Locate the cell with the specified text and output its [X, Y] center coordinate. 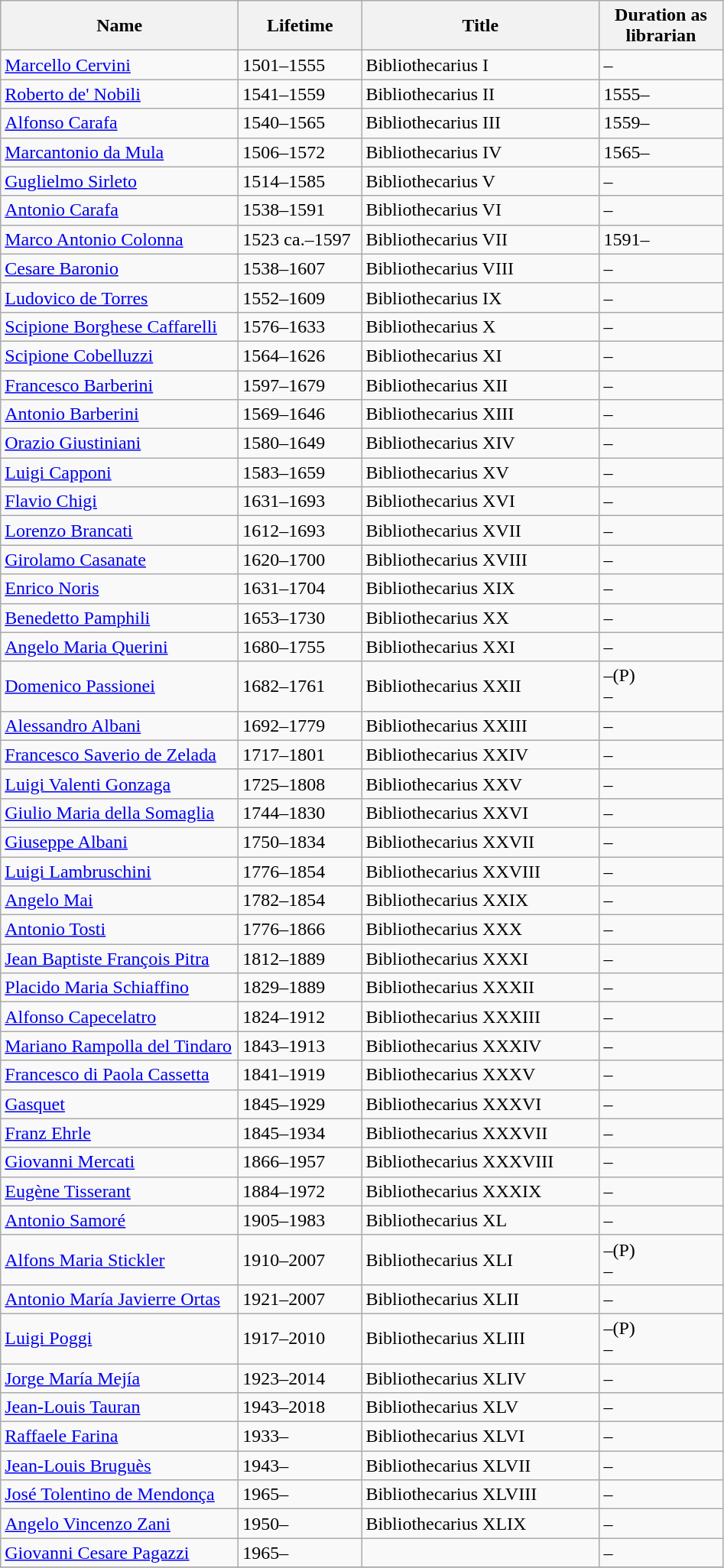
Bibliothecarius XLVII [480, 1466]
Roberto de' Nobili [119, 94]
Bibliothecarius XXXVII [480, 1133]
Flavio Chigi [119, 502]
1744–1830 [300, 813]
Bibliothecarius XXXII [480, 988]
1580–1649 [300, 443]
Bibliothecarius XXVI [480, 813]
1506–1572 [300, 152]
Bibliothecarius XLVIII [480, 1495]
1501–1555 [300, 65]
1620–1700 [300, 560]
1910–2007 [300, 1260]
Orazio Giustiniani [119, 443]
1538–1591 [300, 210]
Benedetto Pamphili [119, 618]
1583–1659 [300, 472]
1514–1585 [300, 181]
Lorenzo Brancati [119, 531]
1829–1889 [300, 988]
Jorge María Mejía [119, 1378]
Guglielmo Sirleto [119, 181]
Bibliothecarius VI [480, 210]
Bibliothecarius XXXIV [480, 1046]
Name [119, 26]
Bibliothecarius XLIII [480, 1338]
Antonio Samoré [119, 1220]
Bibliothecarius XL [480, 1220]
1841–1919 [300, 1075]
1552–1609 [300, 297]
1565– [661, 152]
Marcello Cervini [119, 65]
Bibliothecarius XX [480, 618]
Antonio Barberini [119, 414]
Bibliothecarius V [480, 181]
Bibliothecarius XLI [480, 1260]
1917–2010 [300, 1338]
1845–1929 [300, 1104]
1555– [661, 94]
Bibliothecarius XVIII [480, 560]
1843–1913 [300, 1046]
Bibliothecarius XXXIII [480, 1017]
Girolamo Casanate [119, 560]
Luigi Poggi [119, 1338]
Bibliothecarius IV [480, 152]
Giovanni Cesare Pagazzi [119, 1553]
Domenico Passionei [119, 687]
Giovanni Mercati [119, 1162]
Bibliothecarius XXXVI [480, 1104]
Bibliothecarius XIV [480, 443]
Antonio Carafa [119, 210]
1653–1730 [300, 618]
Franz Ehrle [119, 1133]
1717–1801 [300, 755]
Bibliothecarius VII [480, 239]
Bibliothecarius XLVI [480, 1437]
Jean-Louis Tauran [119, 1407]
Francesco Barberini [119, 385]
Gasquet [119, 1104]
Bibliothecarius XI [480, 355]
1884–1972 [300, 1191]
Bibliothecarius XXXV [480, 1075]
1845–1934 [300, 1133]
Title [480, 26]
Bibliothecarius XXVII [480, 842]
Angelo Maria Querini [119, 647]
1782–1854 [300, 901]
Bibliothecarius XV [480, 472]
Bibliothecarius XXIV [480, 755]
Luigi Lambruschini [119, 871]
Bibliothecarius I [480, 65]
1569–1646 [300, 414]
Ludovico de Torres [119, 297]
1631–1704 [300, 589]
Francesco di Paola Cassetta [119, 1075]
Bibliothecarius XXI [480, 647]
Bibliothecarius XLIV [480, 1378]
1812–1889 [300, 959]
Bibliothecarius XII [480, 385]
1591– [661, 239]
Lifetime [300, 26]
1866–1957 [300, 1162]
1682–1761 [300, 687]
Bibliothecarius XLII [480, 1299]
Bibliothecarius XXVIII [480, 871]
Bibliothecarius III [480, 123]
Bibliothecarius XXIX [480, 901]
1824–1912 [300, 1017]
1612–1693 [300, 531]
Bibliothecarius XVI [480, 502]
Mariano Rampolla del Tindaro [119, 1046]
Bibliothecarius IX [480, 297]
1559– [661, 123]
Bibliothecarius VIII [480, 268]
1750–1834 [300, 842]
1597–1679 [300, 385]
Bibliothecarius XXX [480, 930]
1523 ca.–1597 [300, 239]
Cesare Baronio [119, 268]
1680–1755 [300, 647]
1905–1983 [300, 1220]
1541–1559 [300, 94]
Antonio María Javierre Ortas [119, 1299]
Bibliothecarius XLV [480, 1407]
Alfons Maria Stickler [119, 1260]
Enrico Noris [119, 589]
Bibliothecarius XXXIX [480, 1191]
Angelo Mai [119, 901]
Bibliothecarius XXXVIII [480, 1162]
Marcantonio da Mula [119, 152]
Alessandro Albani [119, 726]
Alfonso Capecelatro [119, 1017]
Bibliothecarius XXIII [480, 726]
1943–2018 [300, 1407]
1692–1779 [300, 726]
Bibliothecarius XXXI [480, 959]
1943– [300, 1466]
Bibliothecarius XXII [480, 687]
Bibliothecarius XLIX [480, 1524]
Marco Antonio Colonna [119, 239]
1776–1866 [300, 930]
1776–1854 [300, 871]
Jean Baptiste François Pitra [119, 959]
1631–1693 [300, 502]
1921–2007 [300, 1299]
Bibliothecarius XIII [480, 414]
1933– [300, 1437]
Bibliothecarius XVII [480, 531]
Scipione Borghese Caffarelli [119, 326]
Giuseppe Albani [119, 842]
Antonio Tosti [119, 930]
Raffaele Farina [119, 1437]
Placido Maria Schiaffino [119, 988]
1564–1626 [300, 355]
Angelo Vincenzo Zani [119, 1524]
1923–2014 [300, 1378]
1725–1808 [300, 784]
Giulio Maria della Somaglia [119, 813]
Bibliothecarius XXV [480, 784]
1576–1633 [300, 326]
1540–1565 [300, 123]
Bibliothecarius XIX [480, 589]
Bibliothecarius X [480, 326]
José Tolentino de Mendonça [119, 1495]
1538–1607 [300, 268]
Scipione Cobelluzzi [119, 355]
Bibliothecarius II [480, 94]
Jean-Louis Bruguès [119, 1466]
Luigi Valenti Gonzaga [119, 784]
Luigi Capponi [119, 472]
Francesco Saverio de Zelada [119, 755]
Alfonso Carafa [119, 123]
Duration as librarian [661, 26]
1950– [300, 1524]
Eugène Tisserant [119, 1191]
